Scan for the cell matching the given text and deliver its [x, y] coordinate at center. 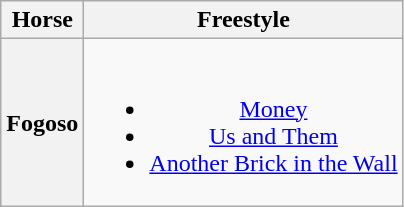
Horse [42, 20]
MoneyUs and ThemAnother Brick in the Wall [244, 122]
Freestyle [244, 20]
Fogoso [42, 122]
